Find where the given text appears and provide that cell's center as (x, y) coordinate. 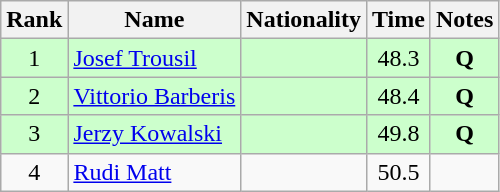
Time (399, 20)
Notes (464, 20)
4 (34, 172)
Vittorio Barberis (154, 96)
1 (34, 58)
3 (34, 134)
Josef Trousil (154, 58)
48.4 (399, 96)
50.5 (399, 172)
49.8 (399, 134)
Rudi Matt (154, 172)
Nationality (304, 20)
48.3 (399, 58)
Rank (34, 20)
Name (154, 20)
2 (34, 96)
Jerzy Kowalski (154, 134)
